Extract the [X, Y] coordinate from the center of the cell holding the provided text.  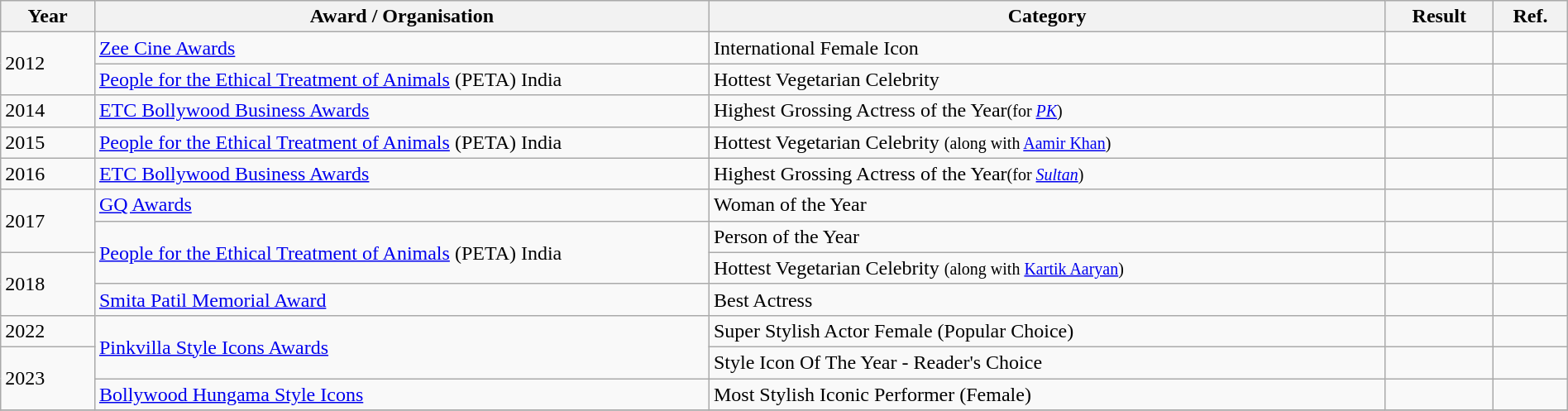
Category [1047, 17]
Style Icon Of The Year - Reader's Choice [1047, 362]
Smita Patil Memorial Award [402, 299]
2016 [48, 174]
Person of the Year [1047, 237]
2022 [48, 331]
Pinkvilla Style Icons Awards [402, 346]
2014 [48, 111]
Best Actress [1047, 299]
Highest Grossing Actress of the Year(for PK) [1047, 111]
2017 [48, 221]
Bollywood Hungama Style Icons [402, 394]
GQ Awards [402, 205]
2023 [48, 378]
Award / Organisation [402, 17]
Hottest Vegetarian Celebrity (along with Kartik Aaryan) [1047, 268]
Highest Grossing Actress of the Year(for Sultan) [1047, 174]
Year [48, 17]
Hottest Vegetarian Celebrity (along with Aamir Khan) [1047, 142]
2015 [48, 142]
International Female Icon [1047, 48]
Woman of the Year [1047, 205]
Result [1439, 17]
2012 [48, 64]
Super Stylish Actor Female (Popular Choice) [1047, 331]
2018 [48, 284]
Most Stylish Iconic Performer (Female) [1047, 394]
Hottest Vegetarian Celebrity [1047, 79]
Zee Cine Awards [402, 48]
Ref. [1530, 17]
